Return (X, Y) of the center of cell containing provided text 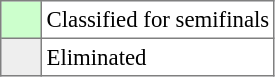
Classified for semifinals (158, 20)
Eliminated (158, 57)
